From the cell containing the given text, extract its center point as [X, Y] coordinate. 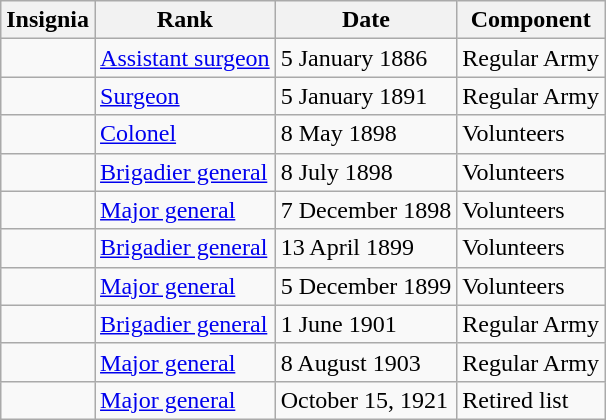
13 April 1899 [366, 248]
5 January 1891 [366, 96]
Surgeon [186, 96]
Assistant surgeon [186, 58]
Retired list [531, 400]
5 January 1886 [366, 58]
Rank [186, 20]
1 June 1901 [366, 324]
October 15, 1921 [366, 400]
Insignia [48, 20]
7 December 1898 [366, 210]
Date [366, 20]
8 July 1898 [366, 172]
8 May 1898 [366, 134]
8 August 1903 [366, 362]
5 December 1899 [366, 286]
Component [531, 20]
Colonel [186, 134]
